Search for the cell housing the specified text and yield its [X, Y] center coordinate. 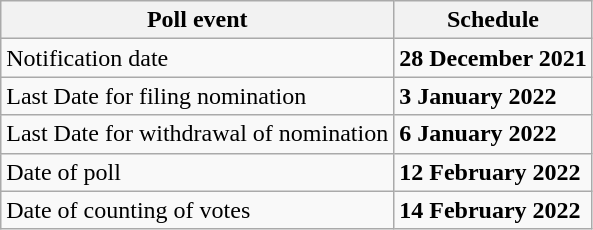
Poll event [198, 20]
Date of counting of votes [198, 210]
Date of poll [198, 172]
14 February 2022 [494, 210]
Schedule [494, 20]
Notification date [198, 58]
Last Date for withdrawal of nomination [198, 134]
3 January 2022 [494, 96]
Last Date for filing nomination [198, 96]
6 January 2022 [494, 134]
28 December 2021 [494, 58]
12 February 2022 [494, 172]
